Find where the given text appears and provide that cell's center as [x, y] coordinate. 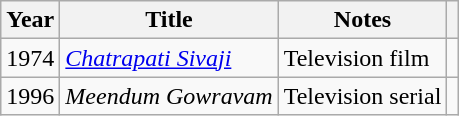
Year [30, 20]
Title [169, 20]
1996 [30, 96]
Television film [362, 58]
Chatrapati Sivaji [169, 58]
Meendum Gowravam [169, 96]
1974 [30, 58]
Notes [362, 20]
Television serial [362, 96]
